Locate the cell with the specified text and output its [X, Y] center coordinate. 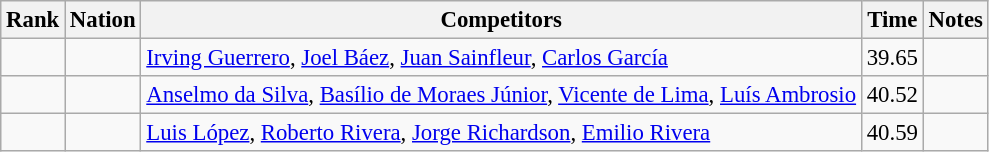
Notes [956, 20]
Competitors [501, 20]
Luis López, Roberto Rivera, Jorge Richardson, Emilio Rivera [501, 133]
Anselmo da Silva, Basílio de Moraes Júnior, Vicente de Lima, Luís Ambrosio [501, 95]
Irving Guerrero, Joel Báez, Juan Sainfleur, Carlos García [501, 58]
Rank [33, 20]
40.59 [892, 133]
Time [892, 20]
39.65 [892, 58]
40.52 [892, 95]
Nation [103, 20]
